Pinpoint the cell where the given text exists, returning its (x, y) midpoint coordinate. 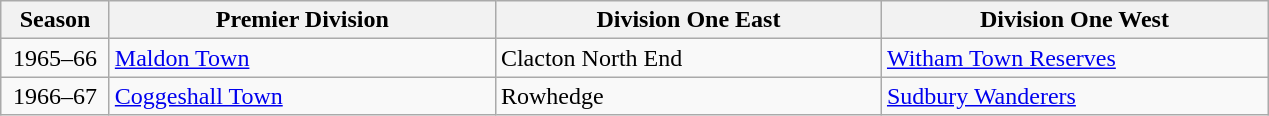
Witham Town Reserves (1074, 58)
Division One West (1074, 20)
Division One East (688, 20)
Coggeshall Town (302, 96)
1966–67 (56, 96)
Rowhedge (688, 96)
1965–66 (56, 58)
Clacton North End (688, 58)
Premier Division (302, 20)
Maldon Town (302, 58)
Season (56, 20)
Sudbury Wanderers (1074, 96)
